Locate the cell with the specified text and output its [x, y] center coordinate. 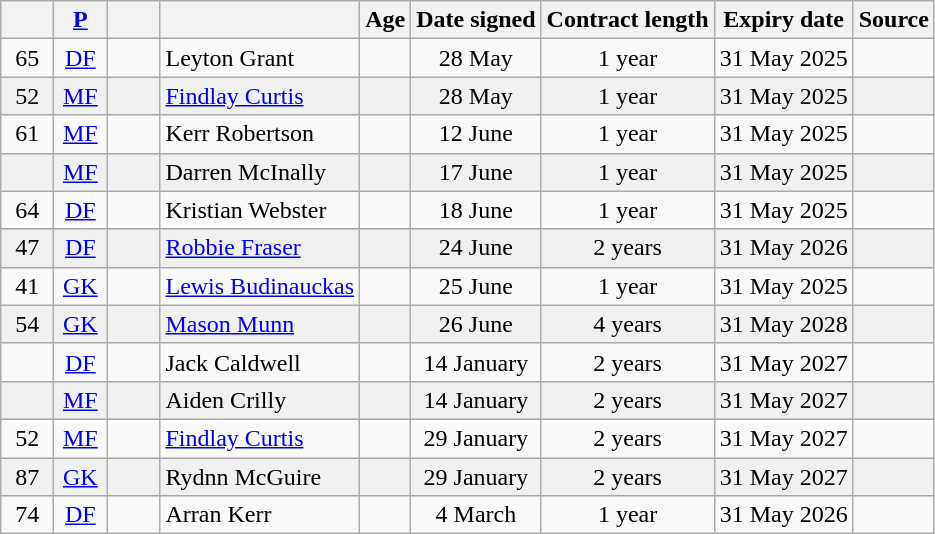
Kerr Robertson [260, 134]
74 [28, 515]
Robbie Fraser [260, 248]
Contract length [628, 20]
Source [894, 20]
Expiry date [784, 20]
25 June [476, 286]
Mason Munn [260, 324]
Kristian Webster [260, 210]
4 March [476, 515]
Arran Kerr [260, 515]
Date signed [476, 20]
Aiden Crilly [260, 400]
Jack Caldwell [260, 362]
18 June [476, 210]
Rydnn McGuire [260, 477]
4 years [628, 324]
P [80, 20]
12 June [476, 134]
Lewis Budinauckas [260, 286]
54 [28, 324]
17 June [476, 172]
Darren McInally [260, 172]
65 [28, 58]
64 [28, 210]
24 June [476, 248]
41 [28, 286]
Leyton Grant [260, 58]
61 [28, 134]
Age [386, 20]
26 June [476, 324]
87 [28, 477]
47 [28, 248]
31 May 2028 [784, 324]
